Detect which cell encompasses the target text, then output its (x, y) center coordinate. 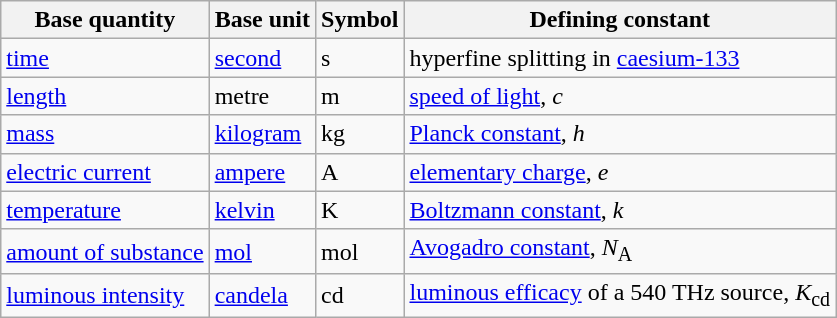
ampere (262, 172)
amount of substance (105, 251)
metre (262, 96)
second (262, 58)
mass (105, 134)
time (105, 58)
speed of light, c (620, 96)
elementary charge, e (620, 172)
Symbol (360, 20)
kelvin (262, 210)
kilogram (262, 134)
candela (262, 295)
K (360, 210)
Planck constant, h (620, 134)
cd (360, 295)
A (360, 172)
Defining constant (620, 20)
temperature (105, 210)
hyperfine splitting in caesium-133 (620, 58)
length (105, 96)
kg (360, 134)
luminous efficacy of a 540 THz source, Kcd (620, 295)
Base unit (262, 20)
s (360, 58)
electric current (105, 172)
m (360, 96)
Boltzmann constant, k (620, 210)
luminous intensity (105, 295)
Avogadro constant, NA (620, 251)
Base quantity (105, 20)
